Identify which cell holds the provided text, then report its (x, y) central coordinate. 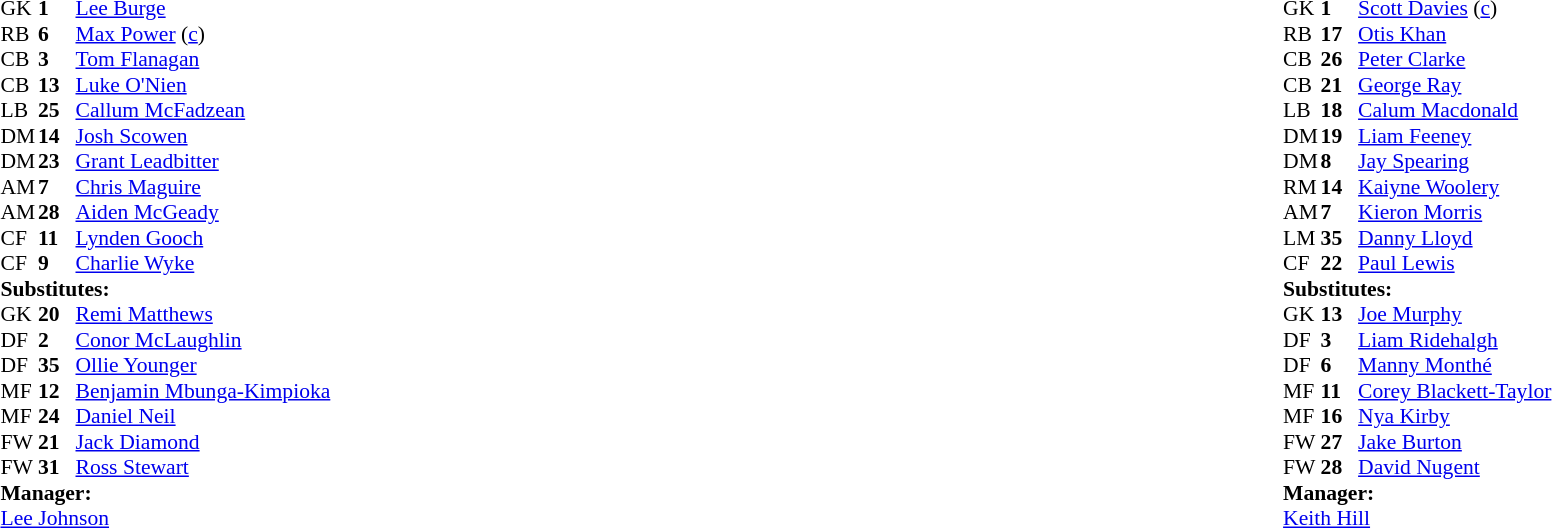
8 (1340, 161)
Josh Scowen (204, 136)
25 (57, 111)
27 (1340, 442)
Joe Murphy (1454, 315)
Daniel Neil (204, 417)
24 (57, 417)
Liam Feeney (1454, 136)
16 (1340, 417)
17 (1340, 34)
David Nugent (1454, 467)
Ollie Younger (204, 365)
12 (57, 391)
Tom Flanagan (204, 59)
Paul Lewis (1454, 263)
Max Power (c) (204, 34)
Aiden McGeady (204, 213)
23 (57, 161)
Jake Burton (1454, 442)
Manny Monthé (1454, 365)
Luke O'Nien (204, 85)
22 (1340, 263)
Remi Matthews (204, 315)
Peter Clarke (1454, 59)
Conor McLaughlin (204, 340)
2 (57, 340)
19 (1340, 136)
31 (57, 467)
Kieron Morris (1454, 213)
26 (1340, 59)
Jack Diamond (204, 442)
Callum McFadzean (204, 111)
Nya Kirby (1454, 417)
Benjamin Mbunga-Kimpioka (204, 391)
Grant Leadbitter (204, 161)
Calum Macdonald (1454, 111)
Liam Ridehalgh (1454, 340)
Otis Khan (1454, 34)
Kaiyne Woolery (1454, 187)
Chris Maguire (204, 187)
9 (57, 263)
20 (57, 315)
Charlie Wyke (204, 263)
Danny Lloyd (1454, 238)
George Ray (1454, 85)
Jay Spearing (1454, 161)
18 (1340, 111)
Lynden Gooch (204, 238)
Corey Blackett-Taylor (1454, 391)
RM (1302, 187)
LM (1302, 238)
Ross Stewart (204, 467)
